Identify which cell holds the provided text, then report its [x, y] central coordinate. 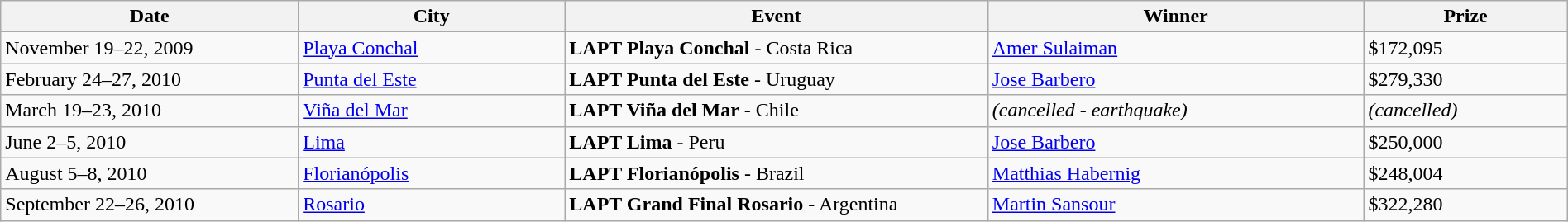
(cancelled) [1465, 111]
February 24–27, 2010 [150, 79]
$322,280 [1465, 205]
November 19–22, 2009 [150, 48]
LAPT Viña del Mar - Chile [777, 111]
Event [777, 17]
(cancelled - earthquake) [1176, 111]
LAPT Playa Conchal - Costa Rica [777, 48]
Date [150, 17]
Lima [432, 142]
Martin Sansour [1176, 205]
March 19–23, 2010 [150, 111]
Winner [1176, 17]
August 5–8, 2010 [150, 173]
City [432, 17]
LAPT Punta del Este - Uruguay [777, 79]
LAPT Grand Final Rosario - Argentina [777, 205]
September 22–26, 2010 [150, 205]
$248,004 [1465, 173]
Punta del Este [432, 79]
Florianópolis [432, 173]
Playa Conchal [432, 48]
Amer Sulaiman [1176, 48]
$250,000 [1465, 142]
$172,095 [1465, 48]
LAPT Florianópolis - Brazil [777, 173]
Prize [1465, 17]
Rosario [432, 205]
LAPT Lima - Peru [777, 142]
Viña del Mar [432, 111]
June 2–5, 2010 [150, 142]
$279,330 [1465, 79]
Matthias Habernig [1176, 173]
